Provide the (x, y) coordinate of the cell's center where the given text is located.  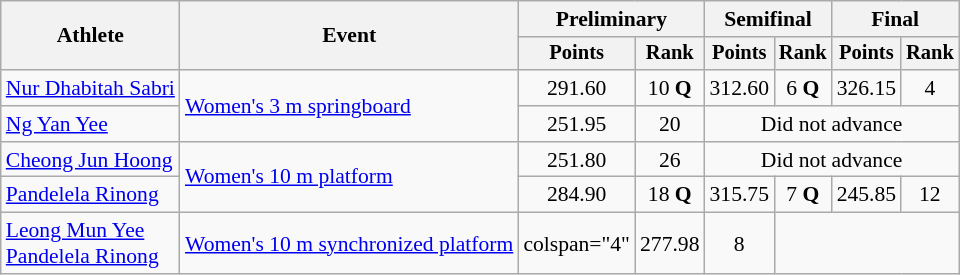
12 (930, 195)
Women's 10 m platform (349, 178)
8 (740, 244)
Ng Yan Yee (90, 124)
291.60 (576, 88)
Athlete (90, 36)
Final (896, 19)
20 (670, 124)
Cheong Jun Hoong (90, 160)
7 Q (803, 195)
312.60 (740, 88)
251.95 (576, 124)
284.90 (576, 195)
10 Q (670, 88)
277.98 (670, 244)
4 (930, 88)
Leong Mun YeePandelela Rinong (90, 244)
Women's 3 m springboard (349, 106)
6 Q (803, 88)
colspan="4" (576, 244)
Semifinal (768, 19)
Women's 10 m synchronized platform (349, 244)
326.15 (866, 88)
245.85 (866, 195)
315.75 (740, 195)
Pandelela Rinong (90, 195)
Event (349, 36)
Preliminary (611, 19)
251.80 (576, 160)
18 Q (670, 195)
26 (670, 160)
Nur Dhabitah Sabri (90, 88)
